From the cell containing the given text, extract its center point as [X, Y] coordinate. 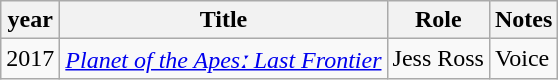
2017 [30, 59]
Notes [523, 20]
Role [438, 20]
Voice [523, 59]
Title [224, 20]
Planet of the Apesː Last Frontier [224, 59]
year [30, 20]
Jess Ross [438, 59]
